Provide the [X, Y] coordinate of the cell's center where the given text is located.  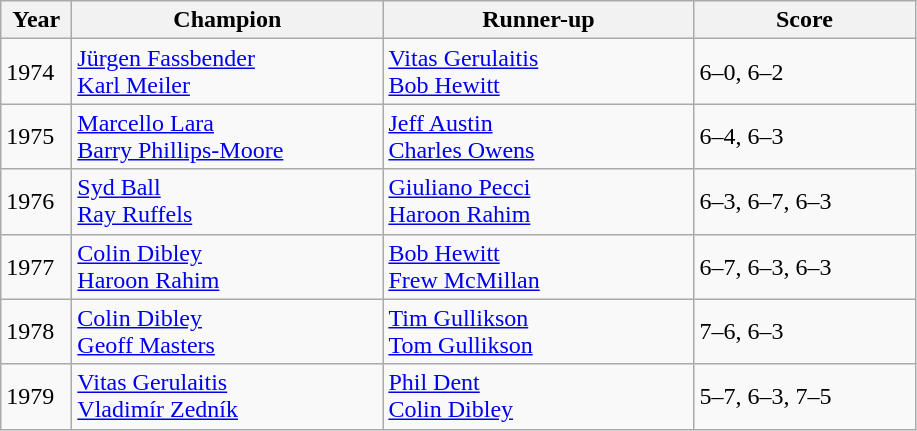
1978 [36, 332]
7–6, 6–3 [804, 332]
Tim Gullikson Tom Gullikson [538, 332]
5–7, 6–3, 7–5 [804, 396]
6–3, 6–7, 6–3 [804, 202]
1976 [36, 202]
Jürgen Fassbender Karl Meiler [228, 72]
1979 [36, 396]
Runner-up [538, 20]
Vitas Gerulaitis Bob Hewitt [538, 72]
6–4, 6–3 [804, 136]
Syd Ball Ray Ruffels [228, 202]
Champion [228, 20]
1977 [36, 266]
Score [804, 20]
Jeff Austin Charles Owens [538, 136]
1974 [36, 72]
6–0, 6–2 [804, 72]
Phil Dent Colin Dibley [538, 396]
6–7, 6–3, 6–3 [804, 266]
Year [36, 20]
Vitas Gerulaitis Vladimír Zedník [228, 396]
Giuliano Pecci Haroon Rahim [538, 202]
Bob Hewitt Frew McMillan [538, 266]
Marcello Lara Barry Phillips-Moore [228, 136]
1975 [36, 136]
Colin Dibley Haroon Rahim [228, 266]
Colin Dibley Geoff Masters [228, 332]
